Extract the [x, y] coordinate from the center of the cell holding the provided text.  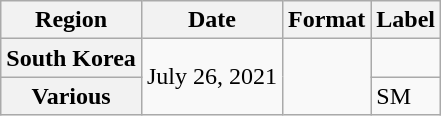
South Korea [72, 58]
Date [212, 20]
Region [72, 20]
Label [406, 20]
Various [72, 96]
Format [326, 20]
July 26, 2021 [212, 77]
SM [406, 96]
